Identify which cell holds the provided text, then report its (X, Y) central coordinate. 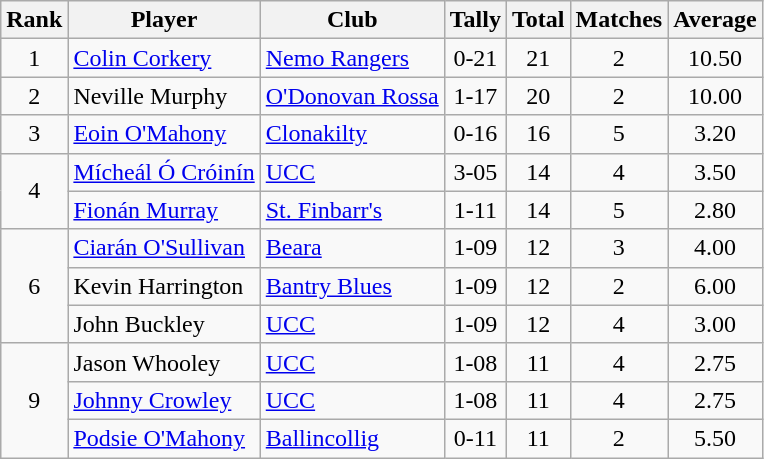
0-16 (475, 134)
3.20 (716, 134)
Nemo Rangers (352, 58)
Club (352, 20)
Tally (475, 20)
Rank (34, 20)
O'Donovan Rossa (352, 96)
4.00 (716, 248)
Eoin O'Mahony (164, 134)
Beara (352, 248)
3.00 (716, 324)
3-05 (475, 172)
20 (538, 96)
Mícheál Ó Cróinín (164, 172)
21 (538, 58)
Podsie O'Mahony (164, 438)
0-11 (475, 438)
3.50 (716, 172)
Kevin Harrington (164, 286)
Ciarán O'Sullivan (164, 248)
Matches (619, 20)
Total (538, 20)
Colin Corkery (164, 58)
9 (34, 400)
16 (538, 134)
Clonakilty (352, 134)
Johnny Crowley (164, 400)
John Buckley (164, 324)
Fionán Murray (164, 210)
5.50 (716, 438)
6 (34, 286)
Bantry Blues (352, 286)
2.80 (716, 210)
Neville Murphy (164, 96)
1-11 (475, 210)
1-17 (475, 96)
1 (34, 58)
Ballincollig (352, 438)
Average (716, 20)
6.00 (716, 286)
0-21 (475, 58)
St. Finbarr's (352, 210)
Player (164, 20)
10.00 (716, 96)
10.50 (716, 58)
Jason Whooley (164, 362)
